Extract the (x, y) coordinate from the center of the cell holding the provided text.  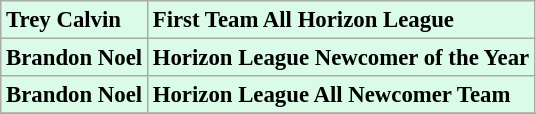
Trey Calvin (74, 20)
First Team All Horizon League (340, 20)
Horizon League Newcomer of the Year (340, 58)
Horizon League All Newcomer Team (340, 95)
